Detect which cell encompasses the target text, then output its (x, y) center coordinate. 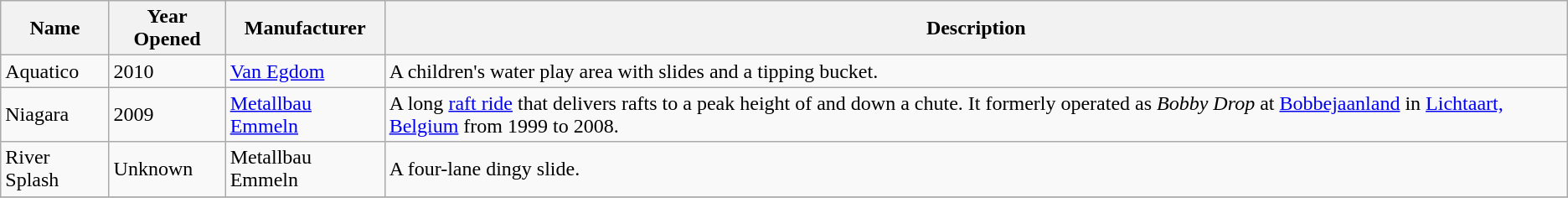
2009 (168, 114)
Unknown (168, 169)
Name (55, 29)
Year Opened (168, 29)
Aquatico (55, 71)
A four-lane dingy slide. (976, 169)
Van Egdom (305, 71)
A children's water play area with slides and a tipping bucket. (976, 71)
2010 (168, 71)
River Splash (55, 169)
Description (976, 29)
Niagara (55, 114)
Manufacturer (305, 29)
